Identify which cell holds the provided text, then report its [X, Y] central coordinate. 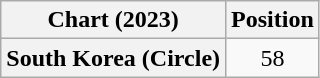
Position [273, 20]
South Korea (Circle) [114, 58]
58 [273, 58]
Chart (2023) [114, 20]
